Pinpoint the cell where the given text exists, returning its (X, Y) midpoint coordinate. 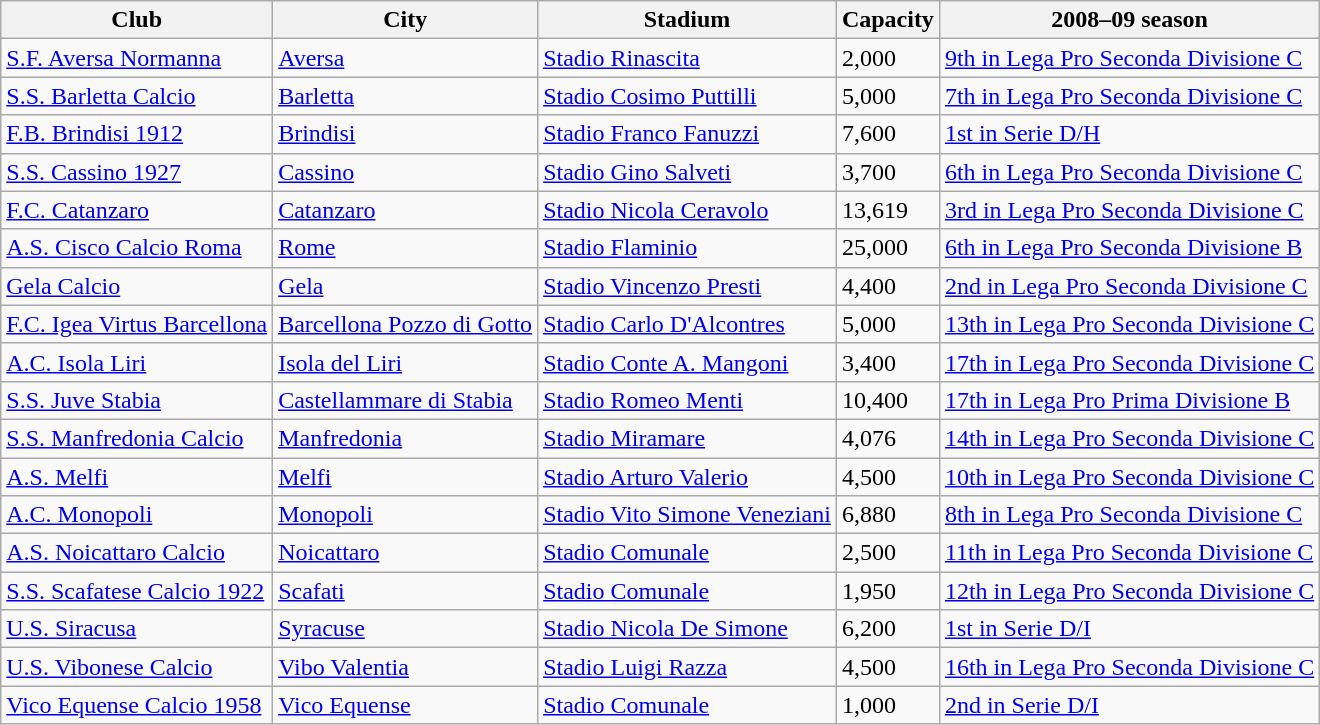
Stadio Nicola De Simone (688, 629)
Noicattaro (406, 553)
Melfi (406, 477)
1st in Serie D/H (1129, 134)
4,400 (888, 286)
4,076 (888, 438)
Stadio Cosimo Puttilli (688, 96)
Stadio Conte A. Mangoni (688, 362)
F.C. Catanzaro (137, 210)
6,200 (888, 629)
A.C. Isola Liri (137, 362)
S.S. Scafatese Calcio 1922 (137, 591)
Stadio Luigi Razza (688, 667)
S.S. Juve Stabia (137, 400)
17th in Lega Pro Prima Divisione B (1129, 400)
Stadio Miramare (688, 438)
3,400 (888, 362)
11th in Lega Pro Seconda Divisione C (1129, 553)
F.B. Brindisi 1912 (137, 134)
3rd in Lega Pro Seconda Divisione C (1129, 210)
Scafati (406, 591)
2,000 (888, 58)
Brindisi (406, 134)
Castellammare di Stabia (406, 400)
8th in Lega Pro Seconda Divisione C (1129, 515)
17th in Lega Pro Seconda Divisione C (1129, 362)
25,000 (888, 248)
Rome (406, 248)
10,400 (888, 400)
Capacity (888, 20)
Stadio Franco Fanuzzi (688, 134)
F.C. Igea Virtus Barcellona (137, 324)
City (406, 20)
Barcellona Pozzo di Gotto (406, 324)
Club (137, 20)
S.F. Aversa Normanna (137, 58)
Stadio Flaminio (688, 248)
Syracuse (406, 629)
Gela (406, 286)
A.C. Monopoli (137, 515)
6,880 (888, 515)
S.S. Manfredonia Calcio (137, 438)
12th in Lega Pro Seconda Divisione C (1129, 591)
Monopoli (406, 515)
7th in Lega Pro Seconda Divisione C (1129, 96)
13,619 (888, 210)
1,950 (888, 591)
Catanzaro (406, 210)
Stadio Carlo D'Alcontres (688, 324)
2nd in Serie D/I (1129, 705)
Stadio Gino Salveti (688, 172)
16th in Lega Pro Seconda Divisione C (1129, 667)
2008–09 season (1129, 20)
Stadio Vincenzo Presti (688, 286)
Aversa (406, 58)
2nd in Lega Pro Seconda Divisione C (1129, 286)
Vico Equense (406, 705)
Isola del Liri (406, 362)
U.S. Vibonese Calcio (137, 667)
9th in Lega Pro Seconda Divisione C (1129, 58)
Stadio Nicola Ceravolo (688, 210)
3,700 (888, 172)
Gela Calcio (137, 286)
10th in Lega Pro Seconda Divisione C (1129, 477)
Cassino (406, 172)
A.S. Melfi (137, 477)
A.S. Cisco Calcio Roma (137, 248)
13th in Lega Pro Seconda Divisione C (1129, 324)
1st in Serie D/I (1129, 629)
7,600 (888, 134)
S.S. Cassino 1927 (137, 172)
Stadio Rinascita (688, 58)
S.S. Barletta Calcio (137, 96)
Barletta (406, 96)
6th in Lega Pro Seconda Divisione C (1129, 172)
Stadio Arturo Valerio (688, 477)
Vibo Valentia (406, 667)
Stadio Vito Simone Veneziani (688, 515)
2,500 (888, 553)
Stadio Romeo Menti (688, 400)
Vico Equense Calcio 1958 (137, 705)
Stadium (688, 20)
Manfredonia (406, 438)
14th in Lega Pro Seconda Divisione C (1129, 438)
6th in Lega Pro Seconda Divisione B (1129, 248)
A.S. Noicattaro Calcio (137, 553)
U.S. Siracusa (137, 629)
1,000 (888, 705)
